Scan for the cell matching the given text and deliver its (x, y) coordinate at center. 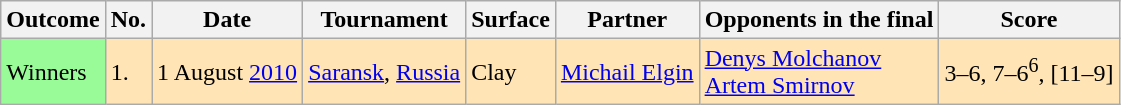
Saransk, Russia (384, 72)
3–6, 7–66, [11–9] (1029, 72)
1 August 2010 (228, 72)
Date (228, 20)
Outcome (53, 20)
Partner (627, 20)
Clay (511, 72)
Denys Molchanov Artem Smirnov (819, 72)
Tournament (384, 20)
No. (128, 20)
Opponents in the final (819, 20)
Surface (511, 20)
Score (1029, 20)
Winners (53, 72)
Michail Elgin (627, 72)
1. (128, 72)
